Find where the given text appears and provide that cell's center as (X, Y) coordinate. 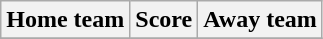
Home team (66, 20)
Score (164, 20)
Away team (260, 20)
